Detect which cell encompasses the target text, then output its [X, Y] center coordinate. 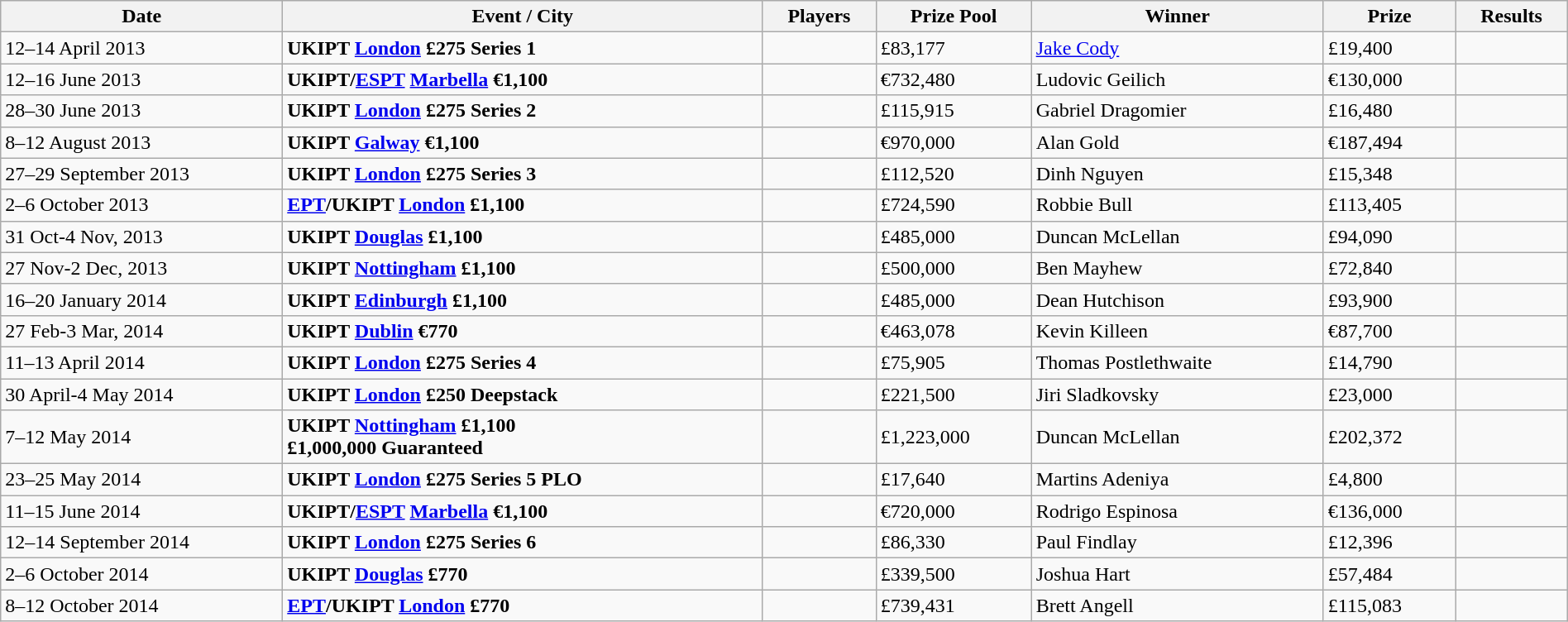
12–14 September 2014 [142, 543]
€130,000 [1389, 79]
UKIPT London £275 Series 4 [523, 362]
£724,590 [954, 205]
Jake Cody [1178, 48]
£83,177 [954, 48]
£16,480 [1389, 111]
UKIPT Edinburgh £1,100 [523, 299]
£112,520 [954, 174]
Date [142, 17]
Dean Hutchison [1178, 299]
30 April-4 May 2014 [142, 395]
8–12 October 2014 [142, 605]
Ben Mayhew [1178, 268]
£57,484 [1389, 574]
£86,330 [954, 543]
8–12 August 2013 [142, 142]
Joshua Hart [1178, 574]
£115,083 [1389, 605]
£4,800 [1389, 480]
€720,000 [954, 511]
£19,400 [1389, 48]
Brett Angell [1178, 605]
£94,090 [1389, 237]
Prize Pool [954, 17]
€970,000 [954, 142]
12–16 June 2013 [142, 79]
£12,396 [1389, 543]
Gabriel Dragomier [1178, 111]
Rodrigo Espinosa [1178, 511]
£14,790 [1389, 362]
UKIPT Douglas £1,100 [523, 237]
2–6 October 2013 [142, 205]
27–29 September 2013 [142, 174]
£23,000 [1389, 395]
€87,700 [1389, 331]
£339,500 [954, 574]
UKIPT Douglas £770 [523, 574]
UKIPT Nottingham £1,100 [523, 268]
7–12 May 2014 [142, 437]
31 Oct-4 Nov, 2013 [142, 237]
£115,915 [954, 111]
Kevin Killeen [1178, 331]
2–6 October 2014 [142, 574]
Martins Adeniya [1178, 480]
£500,000 [954, 268]
Alan Gold [1178, 142]
UKIPT London £275 Series 5 PLO [523, 480]
Paul Findlay [1178, 543]
27 Feb-3 Mar, 2014 [142, 331]
€187,494 [1389, 142]
€463,078 [954, 331]
16–20 January 2014 [142, 299]
£113,405 [1389, 205]
11–15 June 2014 [142, 511]
Robbie Bull [1178, 205]
UKIPT London £275 Series 3 [523, 174]
27 Nov-2 Dec, 2013 [142, 268]
11–13 April 2014 [142, 362]
UKIPT London £275 Series 2 [523, 111]
Prize [1389, 17]
£202,372 [1389, 437]
£17,640 [954, 480]
28–30 June 2013 [142, 111]
£72,840 [1389, 268]
23–25 May 2014 [142, 480]
£739,431 [954, 605]
12–14 April 2013 [142, 48]
Results [1512, 17]
£93,900 [1389, 299]
Thomas Postlethwaite [1178, 362]
€732,480 [954, 79]
Jiri Sladkovsky [1178, 395]
UKIPT London £250 Deepstack [523, 395]
EPT/UKIPT London £770 [523, 605]
£221,500 [954, 395]
€136,000 [1389, 511]
EPT/UKIPT London £1,100 [523, 205]
Winner [1178, 17]
UKIPT Dublin €770 [523, 331]
Ludovic Geilich [1178, 79]
UKIPT Galway €1,100 [523, 142]
UKIPT London £275 Series 1 [523, 48]
Event / City [523, 17]
£75,905 [954, 362]
£15,348 [1389, 174]
Players [819, 17]
UKIPT Nottingham £1,100£1,000,000 Guaranteed [523, 437]
UKIPT London £275 Series 6 [523, 543]
£1,223,000 [954, 437]
Dinh Nguyen [1178, 174]
